Extract the (X, Y) coordinate from the center of the cell holding the provided text.  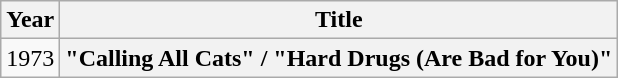
Title (339, 20)
"Calling All Cats" / "Hard Drugs (Are Bad for You)" (339, 58)
1973 (30, 58)
Year (30, 20)
